From the cell containing the given text, extract its center point as [X, Y] coordinate. 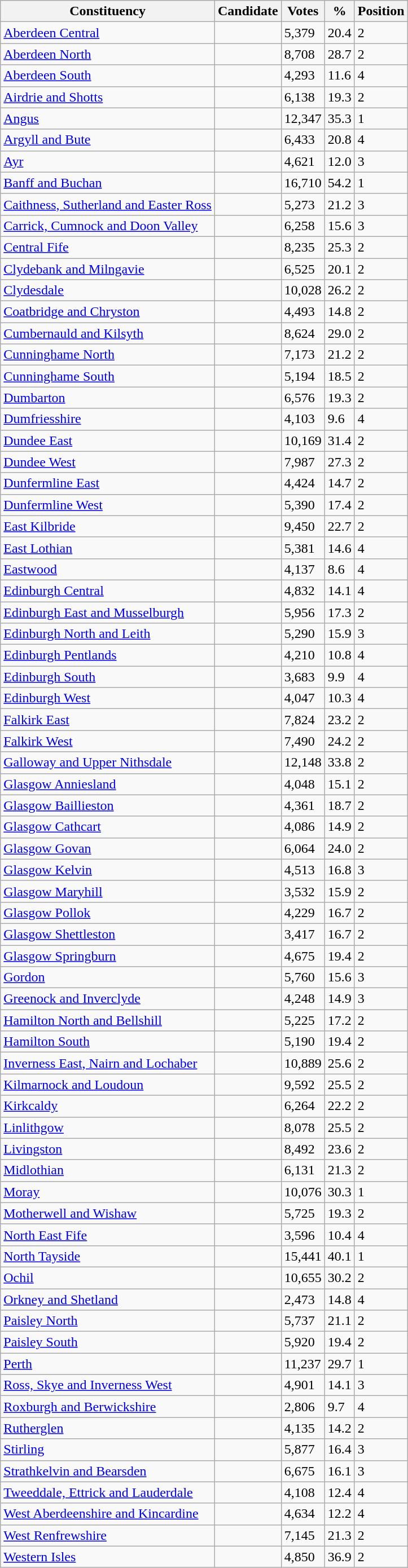
29.7 [340, 1364]
10,028 [302, 290]
Eastwood [108, 569]
Caithness, Sutherland and Easter Ross [108, 204]
7,145 [302, 1535]
4,675 [302, 956]
5,381 [302, 548]
9.7 [340, 1407]
7,824 [302, 720]
40.1 [340, 1256]
Edinburgh Pentlands [108, 655]
Glasgow Anniesland [108, 784]
Glasgow Springburn [108, 956]
22.2 [340, 1106]
29.0 [340, 333]
6,064 [302, 848]
4,634 [302, 1514]
10,169 [302, 441]
9.6 [340, 419]
Dundee West [108, 462]
33.8 [340, 763]
Coatbridge and Chryston [108, 312]
Argyll and Bute [108, 140]
4,513 [302, 870]
5,877 [302, 1450]
Orkney and Shetland [108, 1299]
12,148 [302, 763]
6,576 [302, 398]
16,710 [302, 183]
24.2 [340, 741]
Stirling [108, 1450]
4,047 [302, 698]
Clydebank and Milngavie [108, 269]
23.2 [340, 720]
17.3 [340, 612]
Strathkelvin and Bearsden [108, 1471]
12.2 [340, 1514]
4,832 [302, 591]
15,441 [302, 1256]
Cunninghame North [108, 355]
8.6 [340, 569]
Dunfermline East [108, 483]
Midlothian [108, 1170]
West Aberdeenshire and Kincardine [108, 1514]
5,273 [302, 204]
54.2 [340, 183]
16.8 [340, 870]
Greenock and Inverclyde [108, 999]
Aberdeen South [108, 76]
4,424 [302, 483]
5,290 [302, 634]
Dundee East [108, 441]
8,235 [302, 247]
Dunfermline West [108, 505]
14.7 [340, 483]
18.5 [340, 376]
10,889 [302, 1063]
8,708 [302, 54]
Banff and Buchan [108, 183]
31.4 [340, 441]
30.3 [340, 1192]
4,293 [302, 76]
Glasgow Maryhill [108, 891]
Motherwell and Wishaw [108, 1213]
Roxburgh and Berwickshire [108, 1407]
14.2 [340, 1428]
28.7 [340, 54]
Hamilton South [108, 1042]
4,137 [302, 569]
Glasgow Shettleston [108, 934]
4,229 [302, 913]
Ayr [108, 161]
4,361 [302, 805]
Dumfriesshire [108, 419]
Glasgow Pollok [108, 913]
14.6 [340, 548]
Kirkcaldy [108, 1106]
21.1 [340, 1321]
Cunninghame South [108, 376]
9.9 [340, 677]
10,076 [302, 1192]
3,596 [302, 1235]
16.4 [340, 1450]
20.4 [340, 33]
Central Fife [108, 247]
Glasgow Govan [108, 848]
4,850 [302, 1557]
4,901 [302, 1385]
Edinburgh North and Leith [108, 634]
5,725 [302, 1213]
Aberdeen Central [108, 33]
30.2 [340, 1278]
10,655 [302, 1278]
24.0 [340, 848]
Livingston [108, 1149]
20.1 [340, 269]
9,592 [302, 1085]
26.2 [340, 290]
7,987 [302, 462]
North Tayside [108, 1256]
12,347 [302, 118]
10.8 [340, 655]
17.2 [340, 1020]
Candidate [248, 11]
5,194 [302, 376]
3,683 [302, 677]
2,473 [302, 1299]
15.1 [340, 784]
6,131 [302, 1170]
35.3 [340, 118]
Paisley North [108, 1321]
5,225 [302, 1020]
Cumbernauld and Kilsyth [108, 333]
11.6 [340, 76]
Paisley South [108, 1342]
Gordon [108, 977]
22.7 [340, 526]
Glasgow Baillieston [108, 805]
Votes [302, 11]
4,108 [302, 1492]
Inverness East, Nairn and Lochaber [108, 1063]
Perth [108, 1364]
Western Isles [108, 1557]
6,525 [302, 269]
27.3 [340, 462]
4,493 [302, 312]
Kilmarnock and Loudoun [108, 1085]
5,390 [302, 505]
25.3 [340, 247]
Edinburgh South [108, 677]
4,210 [302, 655]
Carrick, Cumnock and Doon Valley [108, 226]
10.3 [340, 698]
Glasgow Kelvin [108, 870]
16.1 [340, 1471]
5,737 [302, 1321]
4,248 [302, 999]
5,379 [302, 33]
8,492 [302, 1149]
5,956 [302, 612]
Angus [108, 118]
8,078 [302, 1127]
36.9 [340, 1557]
Moray [108, 1192]
Clydesdale [108, 290]
25.6 [340, 1063]
Falkirk East [108, 720]
7,490 [302, 741]
Linlithgow [108, 1127]
18.7 [340, 805]
Galloway and Upper Nithsdale [108, 763]
6,264 [302, 1106]
4,621 [302, 161]
4,135 [302, 1428]
North East Fife [108, 1235]
5,920 [302, 1342]
9,450 [302, 526]
Tweeddale, Ettrick and Lauderdale [108, 1492]
20.8 [340, 140]
23.6 [340, 1149]
Ochil [108, 1278]
10.4 [340, 1235]
2,806 [302, 1407]
12.4 [340, 1492]
3,532 [302, 891]
Aberdeen North [108, 54]
4,086 [302, 827]
7,173 [302, 355]
Edinburgh Central [108, 591]
6,138 [302, 97]
11,237 [302, 1364]
Airdrie and Shotts [108, 97]
5,760 [302, 977]
Edinburgh West [108, 698]
12.0 [340, 161]
17.4 [340, 505]
Glasgow Cathcart [108, 827]
4,048 [302, 784]
Dumbarton [108, 398]
Edinburgh East and Musselburgh [108, 612]
8,624 [302, 333]
6,433 [302, 140]
Rutherglen [108, 1428]
East Lothian [108, 548]
Ross, Skye and Inverness West [108, 1385]
4,103 [302, 419]
% [340, 11]
Constituency [108, 11]
3,417 [302, 934]
6,675 [302, 1471]
Hamilton North and Bellshill [108, 1020]
Falkirk West [108, 741]
6,258 [302, 226]
East Kilbride [108, 526]
Position [381, 11]
West Renfrewshire [108, 1535]
5,190 [302, 1042]
